Return the (X, Y) coordinate for the center point of the cell that contains the specified text.  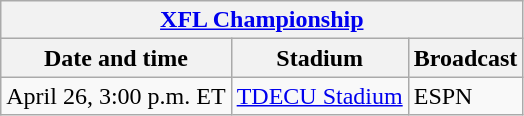
April 26, 3:00 p.m. ET (116, 96)
Broadcast (466, 58)
TDECU Stadium (320, 96)
ESPN (466, 96)
Date and time (116, 58)
XFL Championship (262, 20)
Stadium (320, 58)
